Locate the cell with the specified text and output its (X, Y) center coordinate. 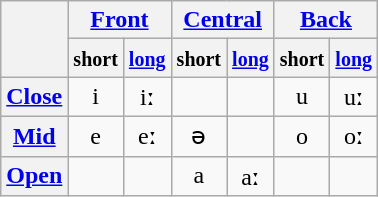
Front (120, 20)
uː (354, 97)
u (302, 97)
Mid (34, 136)
Central (222, 20)
o (302, 136)
oː (354, 136)
iː (147, 97)
i (96, 97)
e (96, 136)
Back (326, 20)
ə (199, 136)
Close (34, 97)
a (199, 176)
aː (251, 176)
eː (147, 136)
Open (34, 176)
